From the cell containing the given text, extract its center point as (X, Y) coordinate. 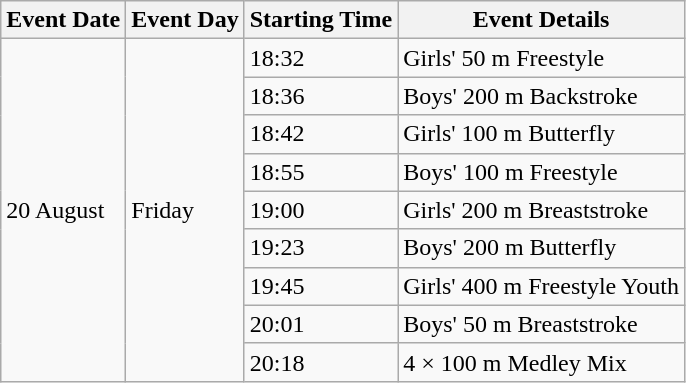
20:18 (321, 362)
Event Date (64, 20)
Boys' 100 m Freestyle (542, 172)
Event Day (185, 20)
Friday (185, 210)
18:42 (321, 134)
19:00 (321, 210)
18:32 (321, 58)
18:55 (321, 172)
Boys' 200 m Butterfly (542, 248)
Starting Time (321, 20)
Boys' 50 m Breaststroke (542, 324)
Event Details (542, 20)
20 August (64, 210)
Girls' 400 m Freestyle Youth (542, 286)
Girls' 100 m Butterfly (542, 134)
19:23 (321, 248)
Girls' 200 m Breaststroke (542, 210)
Girls' 50 m Freestyle (542, 58)
18:36 (321, 96)
Boys' 200 m Backstroke (542, 96)
20:01 (321, 324)
4 × 100 m Medley Mix (542, 362)
19:45 (321, 286)
